Capture the cell that displays the provided text and extract its [x, y] central coordinate. 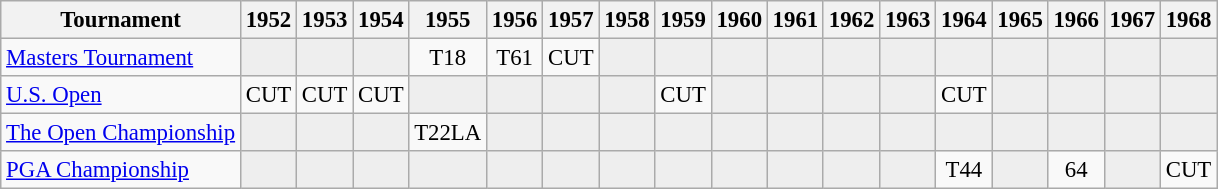
T22LA [448, 133]
1967 [1132, 20]
U.S. Open [121, 95]
The Open Championship [121, 133]
1963 [908, 20]
Tournament [121, 20]
1964 [964, 20]
1960 [739, 20]
1962 [851, 20]
T61 [515, 58]
1958 [627, 20]
1955 [448, 20]
T18 [448, 58]
1965 [1020, 20]
64 [1076, 170]
1966 [1076, 20]
1961 [795, 20]
1952 [268, 20]
1957 [571, 20]
1956 [515, 20]
PGA Championship [121, 170]
T44 [964, 170]
1954 [381, 20]
1953 [325, 20]
Masters Tournament [121, 58]
1959 [683, 20]
1968 [1188, 20]
